Output the (X, Y) coordinate of the center of the cell containing the given text.  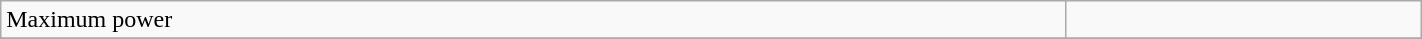
Maximum power (534, 20)
